From the cell containing the given text, extract its center point as (X, Y) coordinate. 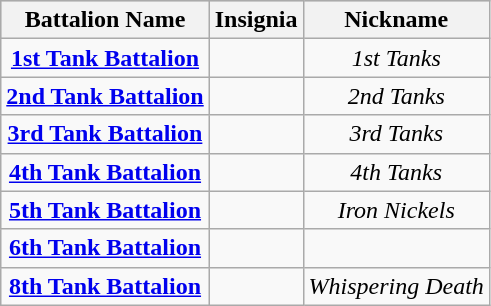
2nd Tanks (396, 96)
Whispering Death (396, 286)
Battalion Name (105, 20)
2nd Tank Battalion (105, 96)
1st Tank Battalion (105, 58)
6th Tank Battalion (105, 248)
8th Tank Battalion (105, 286)
Insignia (256, 20)
Iron Nickels (396, 210)
5th Tank Battalion (105, 210)
3rd Tank Battalion (105, 134)
4th Tanks (396, 172)
1st Tanks (396, 58)
4th Tank Battalion (105, 172)
Nickname (396, 20)
3rd Tanks (396, 134)
